Detect which cell encompasses the target text, then output its [X, Y] center coordinate. 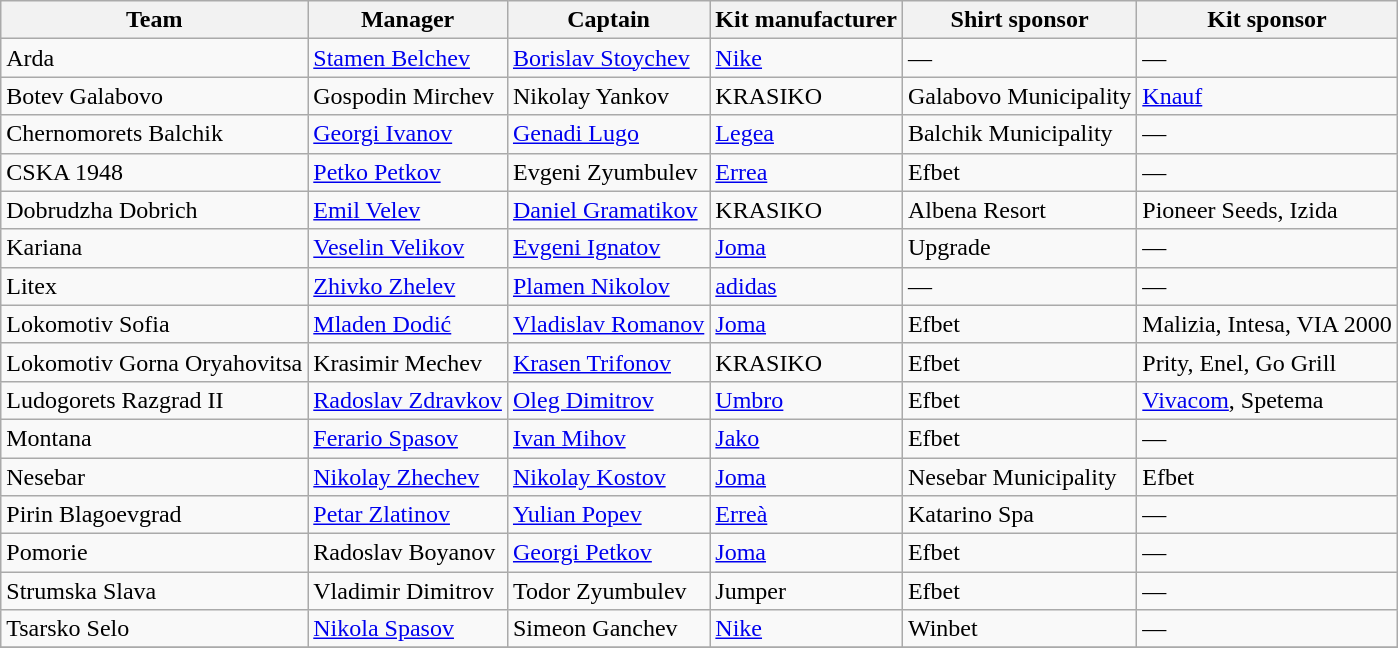
Oleg Dimitrov [608, 400]
Galabovo Municipality [1019, 96]
Nikolay Yankov [608, 96]
Upgrade [1019, 248]
Litex [154, 286]
Radoslav Zdravkov [408, 400]
Malizia, Intesa, VIA 2000 [1268, 324]
Legea [806, 134]
Jumper [806, 591]
Arda [154, 58]
Lokomotiv Gorna Oryahovitsa [154, 362]
Georgi Petkov [608, 553]
Simeon Ganchev [608, 629]
CSKA 1948 [154, 172]
Shirt sponsor [1019, 20]
Team [154, 20]
Stamen Belchev [408, 58]
Ferario Spasov [408, 438]
Yulian Popev [608, 515]
Chernomorets Balchik [154, 134]
Balchik Municipality [1019, 134]
Pomorie [154, 553]
Strumska Slava [154, 591]
adidas [806, 286]
Kit sponsor [1268, 20]
Plamen Nikolov [608, 286]
Vivacom, Spetema [1268, 400]
Erreà [806, 515]
Daniel Gramatikov [608, 210]
Kit manufacturer [806, 20]
Tsarsko Selo [154, 629]
Vladimir Dimitrov [408, 591]
Dobrudzha Dobrich [154, 210]
Jako [806, 438]
Albena Resort [1019, 210]
Montana [154, 438]
Petar Zlatinov [408, 515]
Todor Zyumbulev [608, 591]
Pirin Blagoevgrad [154, 515]
Katarino Spa [1019, 515]
Krasimir Mechev [408, 362]
Lokomotiv Sofia [154, 324]
Prity, Enel, Go Grill [1268, 362]
Umbro [806, 400]
Zhivko Zhelev [408, 286]
Ivan Mihov [608, 438]
Radoslav Boyanov [408, 553]
Pioneer Seeds, Izida [1268, 210]
Errea [806, 172]
Nesebar [154, 477]
Manager [408, 20]
Nikolay Zhechev [408, 477]
Botev Galabovo [154, 96]
Emil Velev [408, 210]
Nikola Spasov [408, 629]
Captain [608, 20]
Kariana [154, 248]
Petko Petkov [408, 172]
Ludogorets Razgrad II [154, 400]
Vladislav Romanov [608, 324]
Nikolay Kostov [608, 477]
Georgi Ivanov [408, 134]
Knauf [1268, 96]
Nesebar Municipality [1019, 477]
Krasen Trifonov [608, 362]
Genadi Lugo [608, 134]
Mladen Dodić [408, 324]
Evgeni Ignatov [608, 248]
Veselin Velikov [408, 248]
Evgeni Zyumbulev [608, 172]
Gospodin Mirchev [408, 96]
Winbet [1019, 629]
Borislav Stoychev [608, 58]
